Determine the (x, y) coordinate at the center of the cell enclosing the given text.  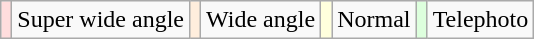
Telephoto (480, 20)
Super wide angle (101, 20)
Wide angle (261, 20)
Normal (374, 20)
